Output the [x, y] coordinate of the center of the cell containing the given text.  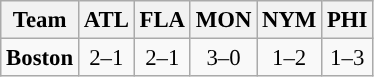
PHI [348, 20]
Team [40, 20]
3–0 [223, 58]
FLA [162, 20]
1–2 [290, 58]
MON [223, 20]
ATL [106, 20]
1–3 [348, 58]
Boston [40, 58]
NYM [290, 20]
